Return (X, Y) of the center of cell containing provided text 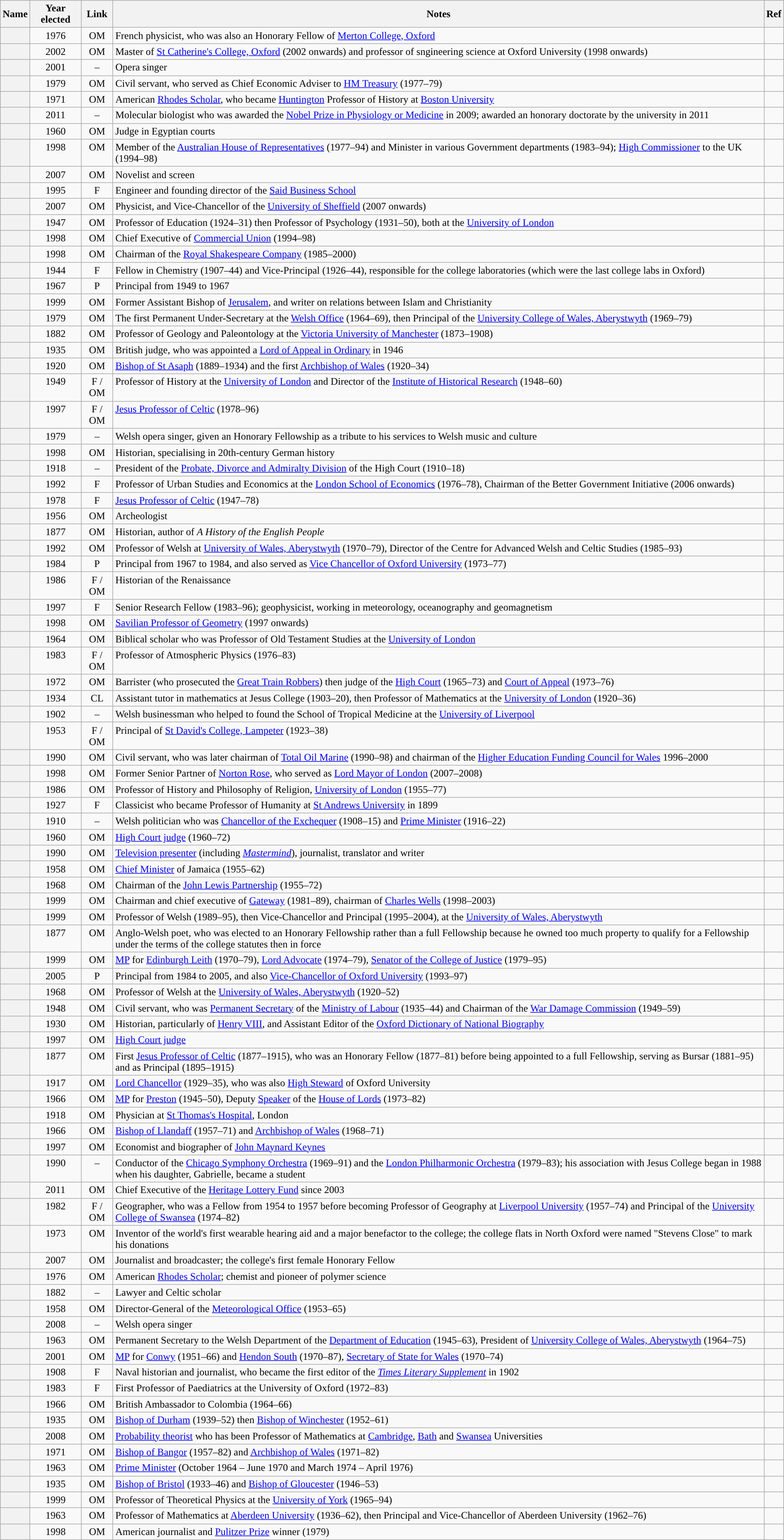
1944 (56, 270)
American Rhodes Scholar; chemist and pioneer of polymer science (438, 1276)
Civil servant, who was Permanent Secretary of the Ministry of Labour (1935–44) and Chairman of the War Damage Commission (1949–59) (438, 1008)
President of the Probate, Divorce and Admiralty Division of the High Court (1910–18) (438, 468)
Professor of Welsh at the University of Wales, Aberystwyth (1920–52) (438, 992)
1982 (56, 1212)
Biblical scholar who was Professor of Old Testament Studies at the University of London (438, 639)
Bishop of Bristol (1933–46) and Bishop of Gloucester (1946–53) (438, 1484)
Chairman and chief executive of Gateway (1981–89), chairman of Charles Wells (1998–2003) (438, 901)
Historian of the Renaissance (438, 586)
1995 (56, 190)
1927 (56, 805)
2005 (56, 976)
Judge in Egyptian courts (438, 131)
Physician at St Thomas's Hospital, London (438, 1115)
1973 (56, 1239)
Molecular biologist who was awarded the Nobel Prize in Physiology or Medicine in 2009; awarded an honorary doctorate by the university in 2011 (438, 115)
First Professor of Paediatrics at the University of Oxford (1972–83) (438, 1388)
1920 (56, 366)
1902 (56, 714)
Television presenter (including Mastermind), journalist, translator and writer (438, 853)
Professor of Urban Studies and Economics at the London School of Economics (1976–78), Chairman of the Better Government Initiative (2006 onwards) (438, 484)
American journalist and Pulitzer Prize winner (1979) (438, 1532)
Probability theorist who has been Professor of Mathematics at Cambridge, Bath and Swansea Universities (438, 1436)
1978 (56, 500)
MP for Conwy (1951–66) and Hendon South (1970–87), Secretary of State for Wales (1970–74) (438, 1356)
Barrister (who prosecuted the Great Train Robbers) then judge of the High Court (1965–73) and Court of Appeal (1973–76) (438, 682)
Chairman of the Royal Shakespeare Company (1985–2000) (438, 254)
Physicist, and Vice-Chancellor of the University of Sheffield (2007 onwards) (438, 206)
1910 (56, 821)
1949 (56, 387)
The first Permanent Under-Secretary at the Welsh Office (1964–69), then Principal of the University College of Wales, Aberystwyth (1969–79) (438, 318)
Jesus Professor of Celtic (1978–96) (438, 415)
Civil servant, who served as Chief Economic Adviser to HM Treasury (1977–79) (438, 83)
1917 (56, 1083)
Engineer and founding director of the Said Business School (438, 190)
2002 (56, 52)
1967 (56, 286)
1964 (56, 639)
Principal from 1984 to 2005, and also Vice-Chancellor of Oxford University (1993–97) (438, 976)
Prime Minister (October 1964 – June 1970 and March 1974 – April 1976) (438, 1468)
Director-General of the Meteorological Office (1953–65) (438, 1308)
Welsh opera singer, given an Honorary Fellowship as a tribute to his services to Welsh music and culture (438, 436)
High Court judge (1960–72) (438, 837)
Historian, specialising in 20th-century German history (438, 452)
1948 (56, 1008)
Chief Executive of Commercial Union (1994–98) (438, 238)
Chief Minister of Jamaica (1955–62) (438, 869)
Principal from 1949 to 1967 (438, 286)
Notes (438, 14)
Assistant tutor in mathematics at Jesus College (1903–20), then Professor of Mathematics at the University of London (1920–36) (438, 698)
Naval historian and journalist, who became the first editor of the Times Literary Supplement in 1902 (438, 1372)
Bishop of St Asaph (1889–1934) and the first Archbishop of Wales (1920–34) (438, 366)
Principal from 1967 to 1984, and also served as Vice Chancellor of Oxford University (1973–77) (438, 564)
Chairman of the John Lewis Partnership (1955–72) (438, 885)
MP for Edinburgh Leith (1970–79), Lord Advocate (1974–79), Senator of the College of Justice (1979–95) (438, 960)
MP for Preston (1945–50), Deputy Speaker of the House of Lords (1973–82) (438, 1099)
1908 (56, 1372)
1934 (56, 698)
Novelist and screen (438, 174)
Year elected (56, 14)
Professor of Welsh (1989–95), then Vice-Chancellor and Principal (1995–2004), at the University of Wales, Aberystwyth (438, 917)
Professor of Atmospheric Physics (1976–83) (438, 660)
Bishop of Durham (1939–52) then Bishop of Winchester (1952–61) (438, 1420)
1956 (56, 516)
Economist and biographer of John Maynard Keynes (438, 1147)
Professor of History at the University of London and Director of the Institute of Historical Research (1948–60) (438, 387)
Professor of History and Philosophy of Religion, University of London (1955–77) (438, 789)
Lawyer and Celtic scholar (438, 1292)
Permanent Secretary to the Welsh Department of the Department of Education (1945–63), President of University College of Wales, Aberystwyth (1964–75) (438, 1340)
Professor of Theoretical Physics at the University of York (1965–94) (438, 1500)
Name (15, 14)
High Court judge (438, 1040)
Former Assistant Bishop of Jerusalem, and writer on relations between Islam and Christianity (438, 302)
Archeologist (438, 516)
Professor of Mathematics at Aberdeen University (1936–62), then Principal and Vice-Chancellor of Aberdeen University (1962–76) (438, 1516)
Professor of Welsh at University of Wales, Aberystwyth (1970–79), Director of the Centre for Advanced Welsh and Celtic Studies (1985–93) (438, 548)
Master of St Catherine's College, Oxford (2002 onwards) and professor of sngineering science at Oxford University (1998 onwards) (438, 52)
Professor of Education (1924–31) then Professor of Psychology (1931–50), both at the University of London (438, 223)
1972 (56, 682)
1953 (56, 736)
Professor of Geology and Paleontology at the Victoria University of Manchester (1873–1908) (438, 334)
Link (97, 14)
Senior Research Fellow (1983–96); geophysicist, working in meteorology, oceanography and geomagnetism (438, 607)
1984 (56, 564)
British Ambassador to Colombia (1964–66) (438, 1404)
Civil servant, who was later chairman of Total Oil Marine (1990–98) and chairman of the Higher Education Funding Council for Wales 1996–2000 (438, 757)
Savilian Professor of Geometry (1997 onwards) (438, 623)
Jesus Professor of Celtic (1947–78) (438, 500)
American Rhodes Scholar, who became Huntington Professor of History at Boston University (438, 99)
1930 (56, 1024)
Chief Executive of the Heritage Lottery Fund since 2003 (438, 1190)
French physicist, who was also an Honorary Fellow of Merton College, Oxford (438, 36)
Opera singer (438, 67)
Welsh businessman who helped to found the School of Tropical Medicine at the University of Liverpool (438, 714)
Welsh opera singer (438, 1324)
1947 (56, 223)
Historian, particularly of Henry VIII, and Assistant Editor of the Oxford Dictionary of National Biography (438, 1024)
Classicist who became Professor of Humanity at St Andrews University in 1899 (438, 805)
British judge, who was appointed a Lord of Appeal in Ordinary in 1946 (438, 350)
Ref (774, 14)
Fellow in Chemistry (1907–44) and Vice-Principal (1926–44), responsible for the college laboratories (which were the last college labs in Oxford) (438, 270)
CL (97, 698)
Welsh politician who was Chancellor of the Exchequer (1908–15) and Prime Minister (1916–22) (438, 821)
Lord Chancellor (1929–35), who was also High Steward of Oxford University (438, 1083)
Principal of St David's College, Lampeter (1923–38) (438, 736)
Bishop of Llandaff (1957–71) and Archbishop of Wales (1968–71) (438, 1131)
Former Senior Partner of Norton Rose, who served as Lord Mayor of London (2007–2008) (438, 773)
Historian, author of A History of the English People (438, 532)
Bishop of Bangor (1957–82) and Archbishop of Wales (1971–82) (438, 1452)
Journalist and broadcaster; the college's first female Honorary Fellow (438, 1260)
